Find where the given text appears and provide that cell's center as (x, y) coordinate. 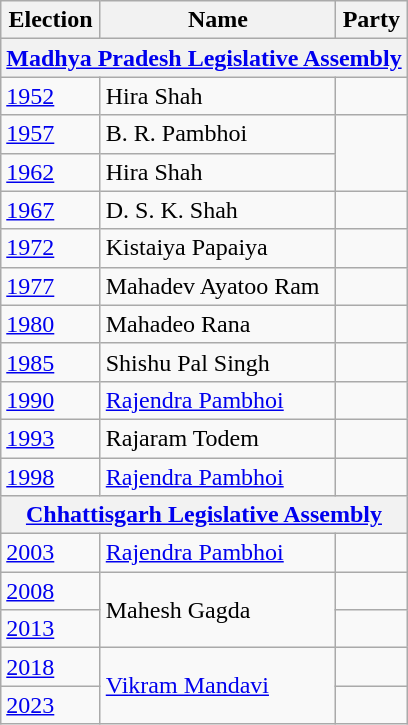
Madhya Pradesh Legislative Assembly (204, 58)
Chhattisgarh Legislative Assembly (204, 515)
2008 (50, 591)
2013 (50, 629)
Name (218, 20)
2023 (50, 705)
1998 (50, 477)
1980 (50, 324)
1977 (50, 286)
1985 (50, 362)
Vikram Mandavi (218, 686)
Shishu Pal Singh (218, 362)
2003 (50, 553)
1952 (50, 96)
D. S. K. Shah (218, 210)
Party (372, 20)
1993 (50, 438)
Mahadeo Rana (218, 324)
Kistaiya Papaiya (218, 248)
Mahesh Gagda (218, 610)
Rajaram Todem (218, 438)
1957 (50, 134)
Election (50, 20)
1962 (50, 172)
1990 (50, 400)
1972 (50, 248)
Mahadev Ayatoo Ram (218, 286)
2018 (50, 667)
B. R. Pambhoi (218, 134)
1967 (50, 210)
